Detect which cell encompasses the target text, then output its [x, y] center coordinate. 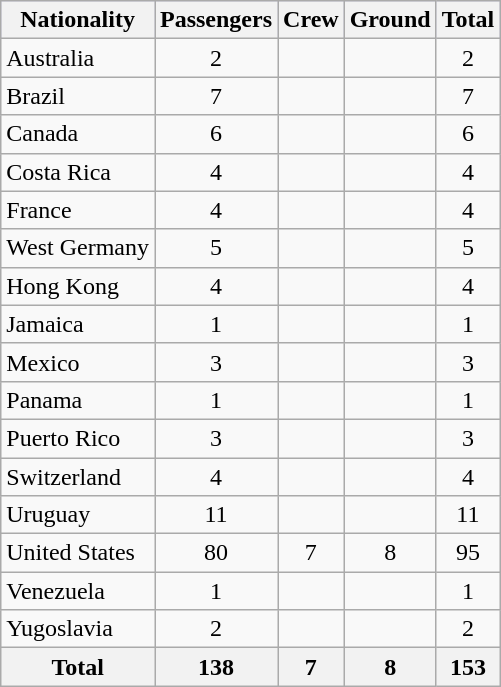
138 [216, 667]
Costa Rica [78, 172]
Mexico [78, 362]
Brazil [78, 96]
United States [78, 553]
Jamaica [78, 324]
95 [468, 553]
Australia [78, 58]
Passengers [216, 20]
153 [468, 667]
Ground [390, 20]
Crew [312, 20]
Switzerland [78, 477]
Panama [78, 400]
Yugoslavia [78, 629]
Venezuela [78, 591]
Canada [78, 134]
Nationality [78, 20]
Hong Kong [78, 286]
80 [216, 553]
Puerto Rico [78, 438]
Uruguay [78, 515]
West Germany [78, 248]
France [78, 210]
